Capture the cell that displays the provided text and extract its [X, Y] central coordinate. 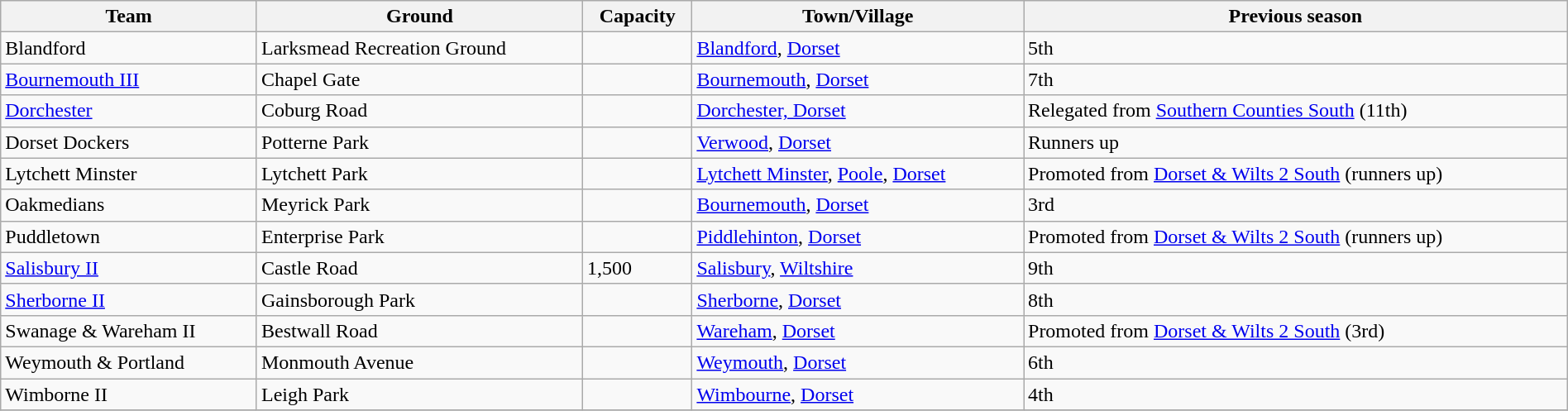
Chapel Gate [419, 79]
Larksmead Recreation Ground [419, 48]
Blandford, Dorset [858, 48]
Swanage & Wareham II [129, 331]
Castle Road [419, 268]
Capacity [638, 17]
Wareham, Dorset [858, 331]
Enterprise Park [419, 237]
Team [129, 17]
8th [1296, 299]
Meyrick Park [419, 205]
Wimborne II [129, 394]
5th [1296, 48]
Weymouth & Portland [129, 362]
Ground [419, 17]
4th [1296, 394]
Relegated from Southern Counties South (11th) [1296, 111]
Piddlehinton, Dorset [858, 237]
Salisbury II [129, 268]
Wimbourne, Dorset [858, 394]
Previous season [1296, 17]
Bestwall Road [419, 331]
Lytchett Minster, Poole, Dorset [858, 174]
Salisbury, Wiltshire [858, 268]
Weymouth, Dorset [858, 362]
Dorchester, Dorset [858, 111]
Puddletown [129, 237]
Blandford [129, 48]
Promoted from Dorset & Wilts 2 South (3rd) [1296, 331]
9th [1296, 268]
Coburg Road [419, 111]
Sherborne II [129, 299]
7th [1296, 79]
Leigh Park [419, 394]
Lytchett Park [419, 174]
Town/Village [858, 17]
Runners up [1296, 142]
Potterne Park [419, 142]
Sherborne, Dorset [858, 299]
Dorchester [129, 111]
3rd [1296, 205]
Lytchett Minster [129, 174]
Gainsborough Park [419, 299]
6th [1296, 362]
Verwood, Dorset [858, 142]
Monmouth Avenue [419, 362]
Oakmedians [129, 205]
Dorset Dockers [129, 142]
Bournemouth III [129, 79]
1,500 [638, 268]
